Determine the (X, Y) coordinate at the center of the cell enclosing the given text.  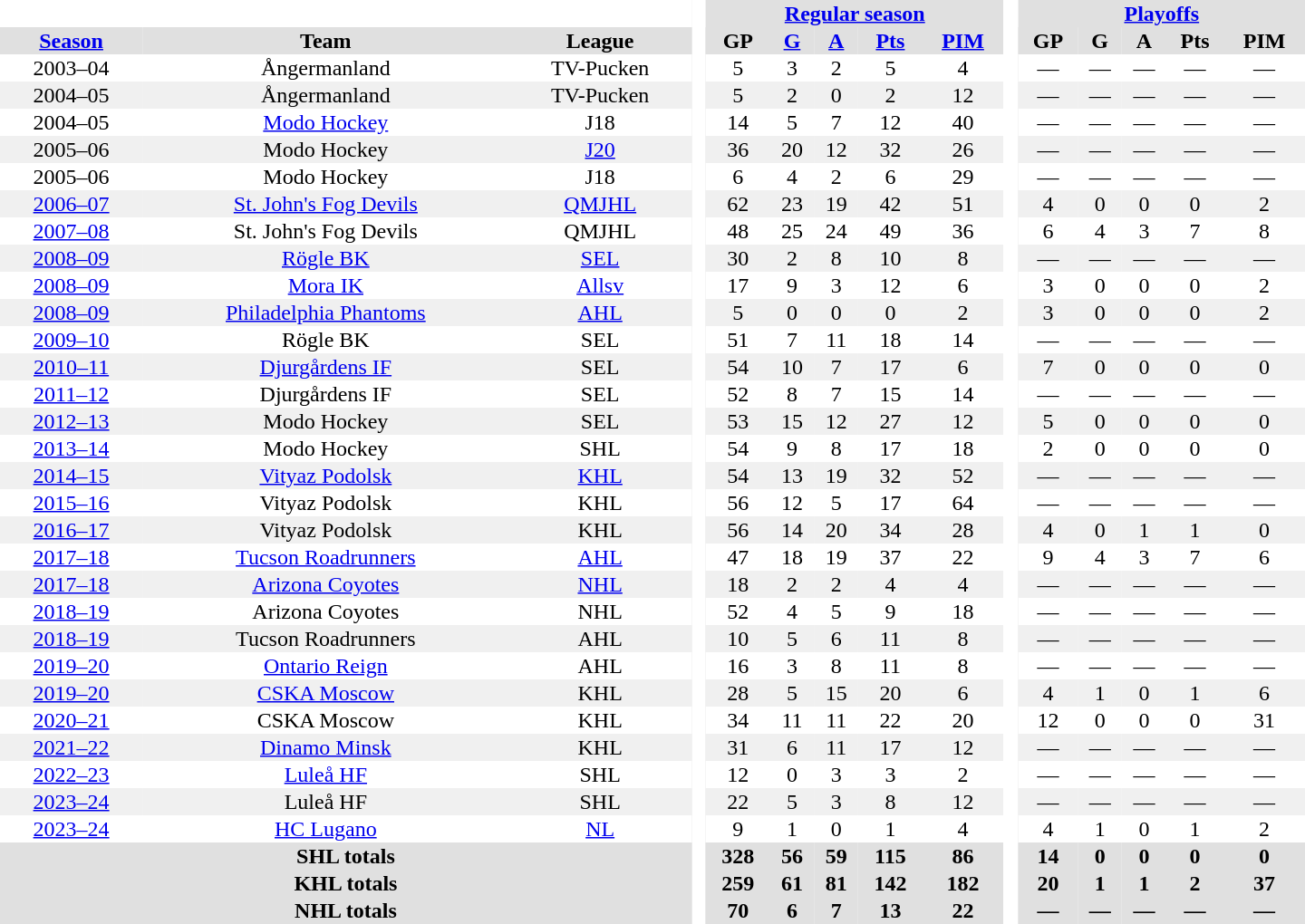
115 (890, 856)
142 (890, 883)
SHL totals (346, 856)
26 (963, 149)
2013–14 (71, 448)
2016–17 (71, 530)
NL (600, 829)
Dinamo Minsk (325, 747)
70 (738, 910)
23 (792, 204)
Mora IK (325, 285)
Season (71, 41)
40 (963, 122)
Allsv (600, 285)
2021–22 (71, 747)
16 (738, 666)
328 (738, 856)
24 (836, 231)
2009–10 (71, 340)
25 (792, 231)
64 (963, 503)
NHL totals (346, 910)
Regular season (855, 14)
42 (890, 204)
2003–04 (71, 68)
81 (836, 883)
30 (738, 258)
62 (738, 204)
49 (890, 231)
53 (738, 421)
2010–11 (71, 367)
2012–13 (71, 421)
KHL totals (346, 883)
2007–08 (71, 231)
2006–07 (71, 204)
182 (963, 883)
Philadelphia Phantoms (325, 313)
61 (792, 883)
2014–15 (71, 476)
47 (738, 557)
48 (738, 231)
86 (963, 856)
59 (836, 856)
HC Lugano (325, 829)
Team (325, 41)
Ontario Reign (325, 666)
259 (738, 883)
2022–23 (71, 775)
2015–16 (71, 503)
2011–12 (71, 394)
29 (963, 177)
J20 (600, 149)
League (600, 41)
Playoffs (1162, 14)
27 (890, 421)
2020–21 (71, 720)
